Output the (X, Y) coordinate of the center of the cell containing the given text.  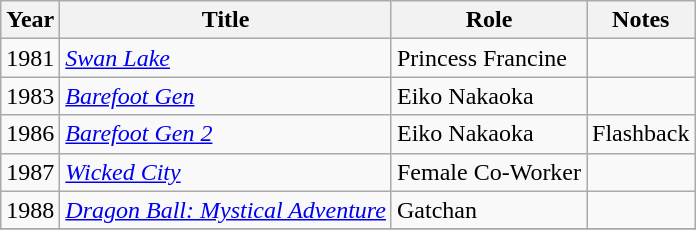
Wicked City (226, 172)
Notes (641, 20)
Princess Francine (488, 58)
1983 (30, 96)
Female Co-Worker (488, 172)
1981 (30, 58)
Swan Lake (226, 58)
Flashback (641, 134)
Barefoot Gen 2 (226, 134)
1986 (30, 134)
Gatchan (488, 210)
Role (488, 20)
Dragon Ball: Mystical Adventure (226, 210)
1987 (30, 172)
1988 (30, 210)
Barefoot Gen (226, 96)
Title (226, 20)
Year (30, 20)
